Pinpoint the cell where the given text exists, returning its [X, Y] midpoint coordinate. 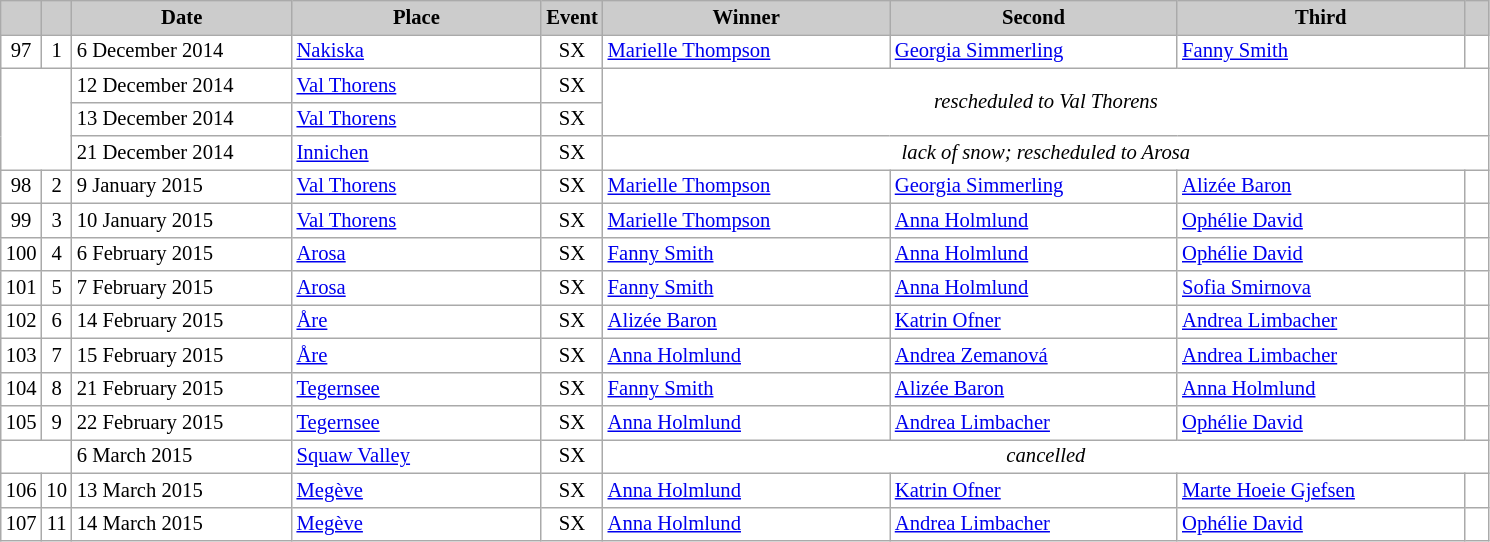
rescheduled to Val Thorens [1046, 102]
3 [56, 220]
100 [22, 254]
9 [56, 423]
106 [22, 490]
Third [1320, 17]
11 [56, 524]
14 February 2015 [182, 321]
97 [22, 51]
4 [56, 254]
105 [22, 423]
98 [22, 186]
Nakiska [417, 51]
8 [56, 389]
13 December 2014 [182, 119]
2 [56, 186]
Squaw Valley [417, 456]
13 March 2015 [182, 490]
15 February 2015 [182, 355]
6 [56, 321]
Date [182, 17]
6 December 2014 [182, 51]
1 [56, 51]
Place [417, 17]
99 [22, 220]
Marte Hoeie Gjefsen [1320, 490]
7 February 2015 [182, 287]
Winner [746, 17]
6 February 2015 [182, 254]
103 [22, 355]
102 [22, 321]
9 January 2015 [182, 186]
101 [22, 287]
14 March 2015 [182, 524]
lack of snow; rescheduled to Arosa [1046, 153]
12 December 2014 [182, 85]
Second [1034, 17]
21 December 2014 [182, 153]
Andrea Zemanová [1034, 355]
cancelled [1046, 456]
Sofia Smirnova [1320, 287]
10 [56, 490]
107 [22, 524]
10 January 2015 [182, 220]
21 February 2015 [182, 389]
7 [56, 355]
6 March 2015 [182, 456]
5 [56, 287]
22 February 2015 [182, 423]
Innichen [417, 153]
Event [572, 17]
104 [22, 389]
